Return the [x, y] coordinate for the center point of the cell that contains the specified text.  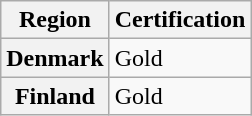
Region [55, 20]
Certification [180, 20]
Finland [55, 96]
Denmark [55, 58]
